Return the (x, y) coordinate for the center point of the cell that contains the specified text.  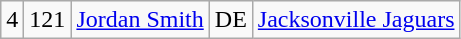
Jordan Smith (140, 20)
Jacksonville Jaguars (356, 20)
DE (230, 20)
121 (48, 20)
4 (12, 20)
